Determine the [x, y] coordinate at the center of the cell enclosing the given text.  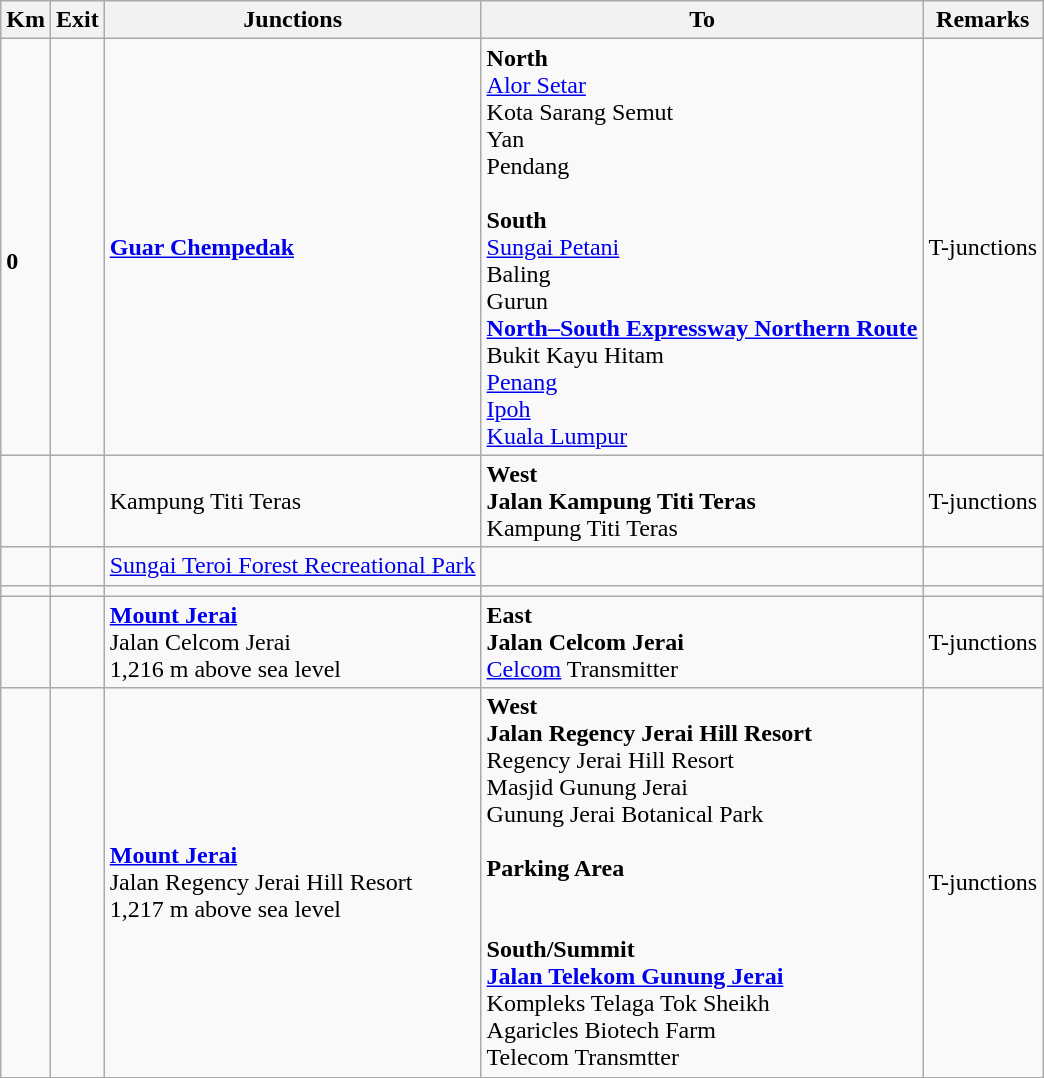
Remarks [983, 20]
Kampung Titi Teras [292, 501]
Exit [77, 20]
Km [26, 20]
Junctions [292, 20]
Guar Chempedak [292, 247]
WestJalan Kampung Titi TerasKampung Titi Teras [702, 501]
EastJalan Celcom JeraiCelcom Transmitter [702, 642]
Mount JeraiJalan Celcom Jerai1,216 m above sea level [292, 642]
0 [26, 247]
Sungai Teroi Forest Recreational Park [292, 566]
Mount JeraiJalan Regency Jerai Hill Resort1,217 m above sea level [292, 882]
To [702, 20]
